Extract the (x, y) coordinate from the center of the cell holding the provided text.  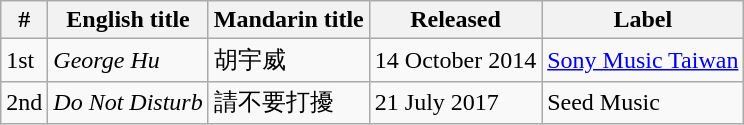
2nd (24, 102)
Sony Music Taiwan (643, 60)
1st (24, 60)
14 October 2014 (455, 60)
胡宇威 (288, 60)
English title (128, 20)
Released (455, 20)
21 July 2017 (455, 102)
George Hu (128, 60)
Mandarin title (288, 20)
# (24, 20)
Seed Music (643, 102)
Label (643, 20)
請不要打擾 (288, 102)
Do Not Disturb (128, 102)
